Pinpoint the cell where the given text exists, returning its (X, Y) midpoint coordinate. 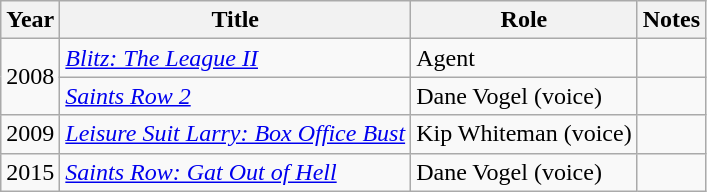
2015 (30, 172)
Title (236, 20)
Agent (524, 58)
Saints Row 2 (236, 96)
Role (524, 20)
Kip Whiteman (voice) (524, 134)
Saints Row: Gat Out of Hell (236, 172)
Notes (671, 20)
2009 (30, 134)
2008 (30, 77)
Year (30, 20)
Blitz: The League II (236, 58)
Leisure Suit Larry: Box Office Bust (236, 134)
